Provide the [x, y] coordinate of the cell's center where the given text is located.  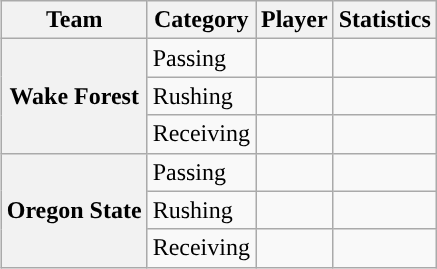
Player [295, 20]
Category [201, 20]
Statistics [384, 20]
Wake Forest [74, 96]
Team [74, 20]
Oregon State [74, 210]
